Pinpoint the cell where the given text exists, returning its (x, y) midpoint coordinate. 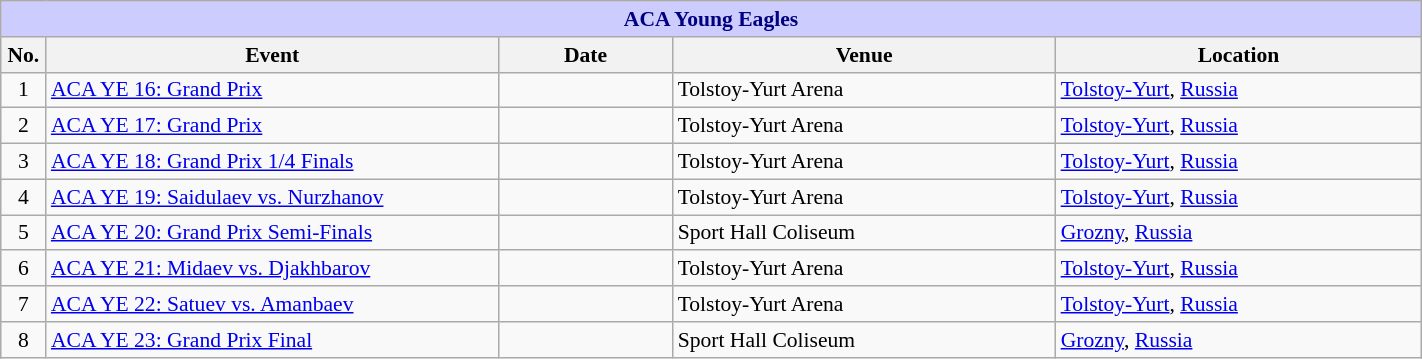
ACA YE 17: Grand Prix (272, 126)
6 (24, 269)
ACA YE 16: Grand Prix (272, 90)
1 (24, 90)
Date (586, 55)
5 (24, 233)
ACA YE 21: Midaev vs. Djakhbarov (272, 269)
Event (272, 55)
Location (1239, 55)
ACA Young Eagles (711, 19)
No. (24, 55)
ACA YE 18: Grand Prix 1/4 Finals (272, 162)
ACA YE 23: Grand Prix Final (272, 340)
ACA YE 19: Saidulaev vs. Nurzhanov (272, 197)
ACA YE 20: Grand Prix Semi-Finals (272, 233)
Venue (864, 55)
2 (24, 126)
3 (24, 162)
ACA YE 22: Satuev vs. Amanbaev (272, 304)
7 (24, 304)
8 (24, 340)
4 (24, 197)
